Search for the cell housing the specified text and yield its (X, Y) center coordinate. 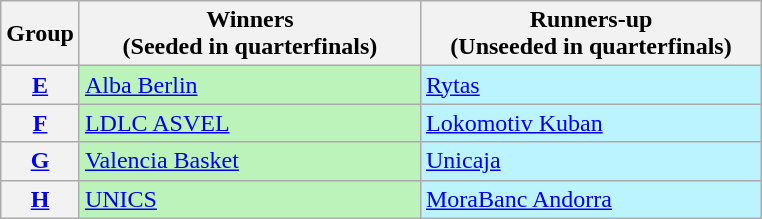
Lokomotiv Kuban (590, 123)
Valencia Basket (250, 161)
F (40, 123)
Rytas (590, 85)
Unicaja (590, 161)
MoraBanc Andorra (590, 199)
E (40, 85)
Winners(Seeded in quarterfinals) (250, 34)
H (40, 199)
Group (40, 34)
G (40, 161)
Runners-up(Unseeded in quarterfinals) (590, 34)
Alba Berlin (250, 85)
UNICS (250, 199)
LDLC ASVEL (250, 123)
